Determine the [x, y] coordinate at the center of the cell enclosing the given text.  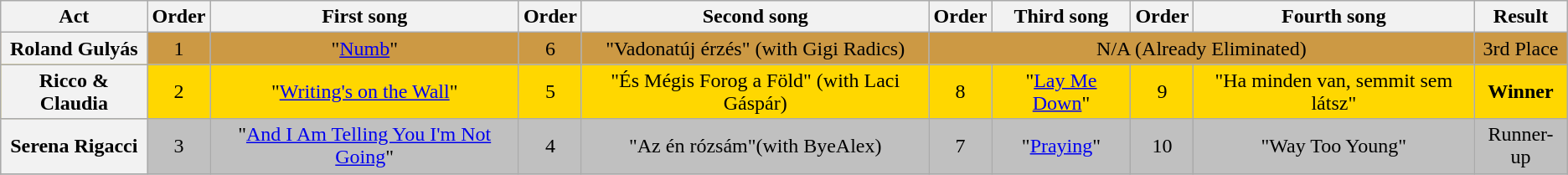
Result [1521, 17]
3 [179, 146]
"Lay Me Down" [1061, 92]
Second song [756, 17]
"Ha minden van, semmit sem látsz" [1333, 92]
"Way Too Young" [1333, 146]
Act [74, 17]
N/A (Already Eliminated) [1201, 49]
"Writing's on the Wall" [364, 92]
Third song [1061, 17]
"Praying" [1061, 146]
Ricco & Claudia [74, 92]
7 [960, 146]
10 [1163, 146]
"Numb" [364, 49]
"És Mégis Forog a Föld" (with Laci Gáspár) [756, 92]
2 [179, 92]
8 [960, 92]
4 [549, 146]
6 [549, 49]
"Vadonatúj érzés" (with Gigi Radics) [756, 49]
3rd Place [1521, 49]
Runner-up [1521, 146]
Serena Rigacci [74, 146]
Roland Gulyás [74, 49]
Fourth song [1333, 17]
1 [179, 49]
Winner [1521, 92]
9 [1163, 92]
"And I Am Telling You I'm Not Going" [364, 146]
5 [549, 92]
First song [364, 17]
"Az én rózsám"(with ByeAlex) [756, 146]
